Extract the [x, y] coordinate from the center of the cell holding the provided text.  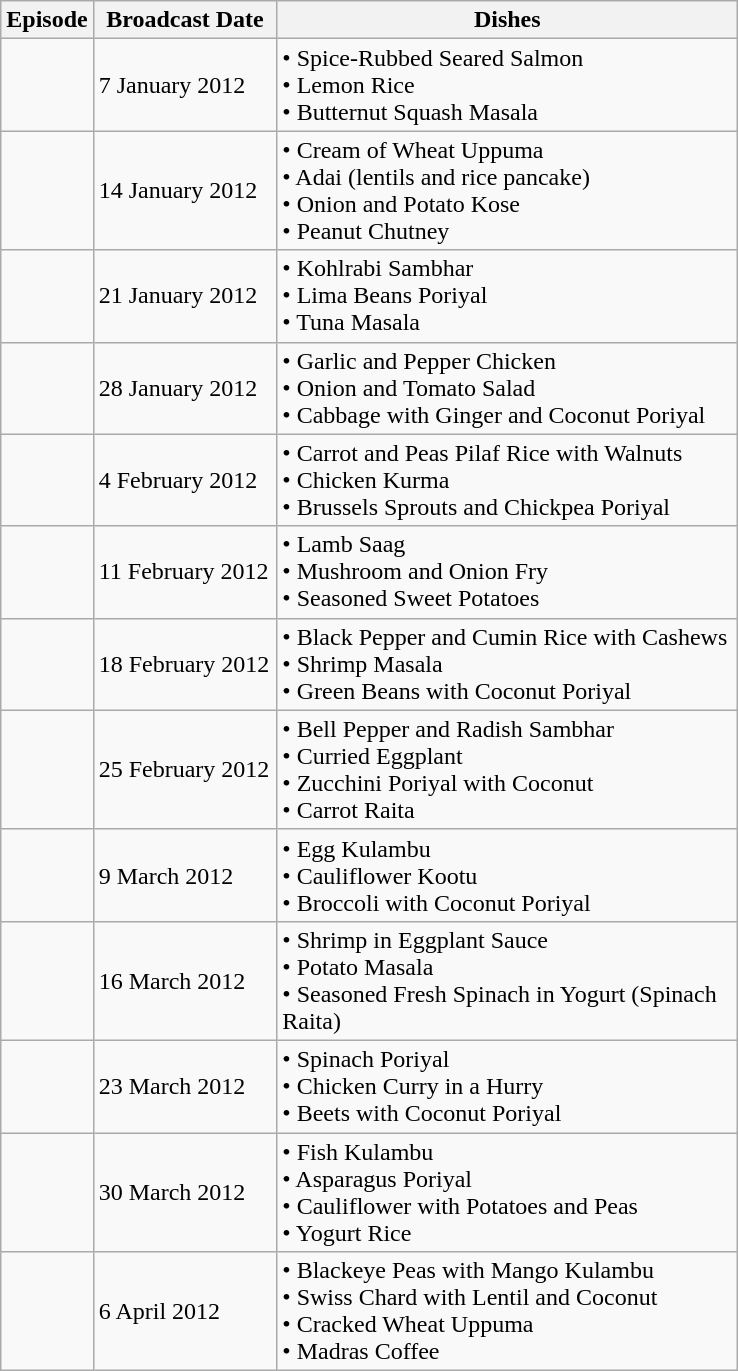
• Kohlrabi Sambhar• Lima Beans Poriyal• Tuna Masala [508, 296]
Broadcast Date [185, 20]
9 March 2012 [185, 875]
• Black Pepper and Cumin Rice with Cashews• Shrimp Masala• Green Beans with Coconut Poriyal [508, 664]
• Bell Pepper and Radish Sambhar• Curried Eggplant• Zucchini Poriyal with Coconut• Carrot Raita [508, 770]
16 March 2012 [185, 980]
Dishes [508, 20]
• Fish Kulambu• Asparagus Poriyal• Cauliflower with Potatoes and Peas• Yogurt Rice [508, 1192]
18 February 2012 [185, 664]
Episode [47, 20]
6 April 2012 [185, 1312]
• Shrimp in Eggplant Sauce• Potato Masala• Seasoned Fresh Spinach in Yogurt (Spinach Raita) [508, 980]
23 March 2012 [185, 1086]
4 February 2012 [185, 480]
• Egg Kulambu• Cauliflower Kootu• Broccoli with Coconut Poriyal [508, 875]
28 January 2012 [185, 388]
• Lamb Saag• Mushroom and Onion Fry• Seasoned Sweet Potatoes [508, 572]
21 January 2012 [185, 296]
• Carrot and Peas Pilaf Rice with Walnuts• Chicken Kurma• Brussels Sprouts and Chickpea Poriyal [508, 480]
• Garlic and Pepper Chicken• Onion and Tomato Salad• Cabbage with Ginger and Coconut Poriyal [508, 388]
7 January 2012 [185, 85]
• Blackeye Peas with Mango Kulambu• Swiss Chard with Lentil and Coconut• Cracked Wheat Uppuma• Madras Coffee [508, 1312]
• Spice-Rubbed Seared Salmon• Lemon Rice• Butternut Squash Masala [508, 85]
14 January 2012 [185, 190]
25 February 2012 [185, 770]
• Cream of Wheat Uppuma• Adai (lentils and rice pancake)• Onion and Potato Kose• Peanut Chutney [508, 190]
• Spinach Poriyal• Chicken Curry in a Hurry• Beets with Coconut Poriyal [508, 1086]
11 February 2012 [185, 572]
30 March 2012 [185, 1192]
